Pinpoint the cell where the given text exists, returning its [x, y] midpoint coordinate. 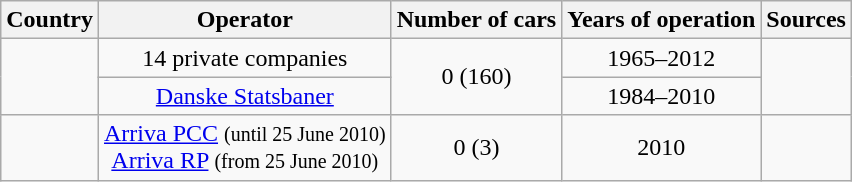
Number of cars [476, 20]
0 (3) [476, 148]
Danske Statsbaner [244, 96]
1984–2010 [662, 96]
Arriva PCC (until 25 June 2010)Arriva RP (from 25 June 2010) [244, 148]
Years of operation [662, 20]
Sources [806, 20]
0 (160) [476, 77]
14 private companies [244, 58]
Operator [244, 20]
Country [50, 20]
1965–2012 [662, 58]
2010 [662, 148]
